Identify which cell holds the provided text, then report its [X, Y] central coordinate. 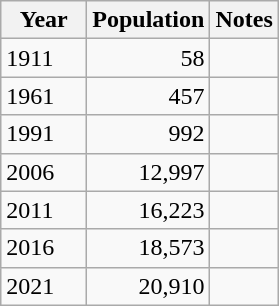
20,910 [148, 286]
1961 [44, 96]
1991 [44, 134]
457 [148, 96]
18,573 [148, 248]
Notes [244, 20]
58 [148, 58]
2011 [44, 210]
Population [148, 20]
Year [44, 20]
16,223 [148, 210]
2006 [44, 172]
1911 [44, 58]
2016 [44, 248]
12,997 [148, 172]
992 [148, 134]
2021 [44, 286]
